Capture the cell that displays the provided text and extract its [X, Y] central coordinate. 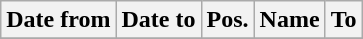
Pos. [228, 20]
Date from [58, 20]
Date to [158, 20]
Name [290, 20]
To [344, 20]
